For the text-containing cell, return its midpoint in (X, Y) coordinate format. 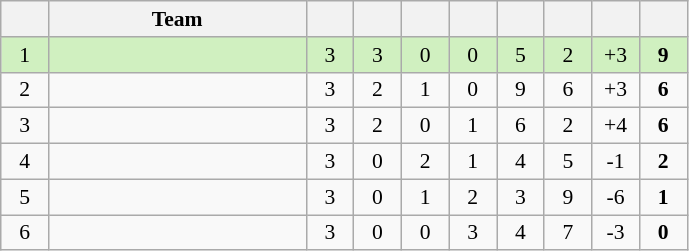
-6 (616, 197)
+4 (616, 126)
Team (177, 19)
-3 (616, 233)
-1 (616, 162)
7 (568, 233)
